Detect which cell encompasses the target text, then output its [X, Y] center coordinate. 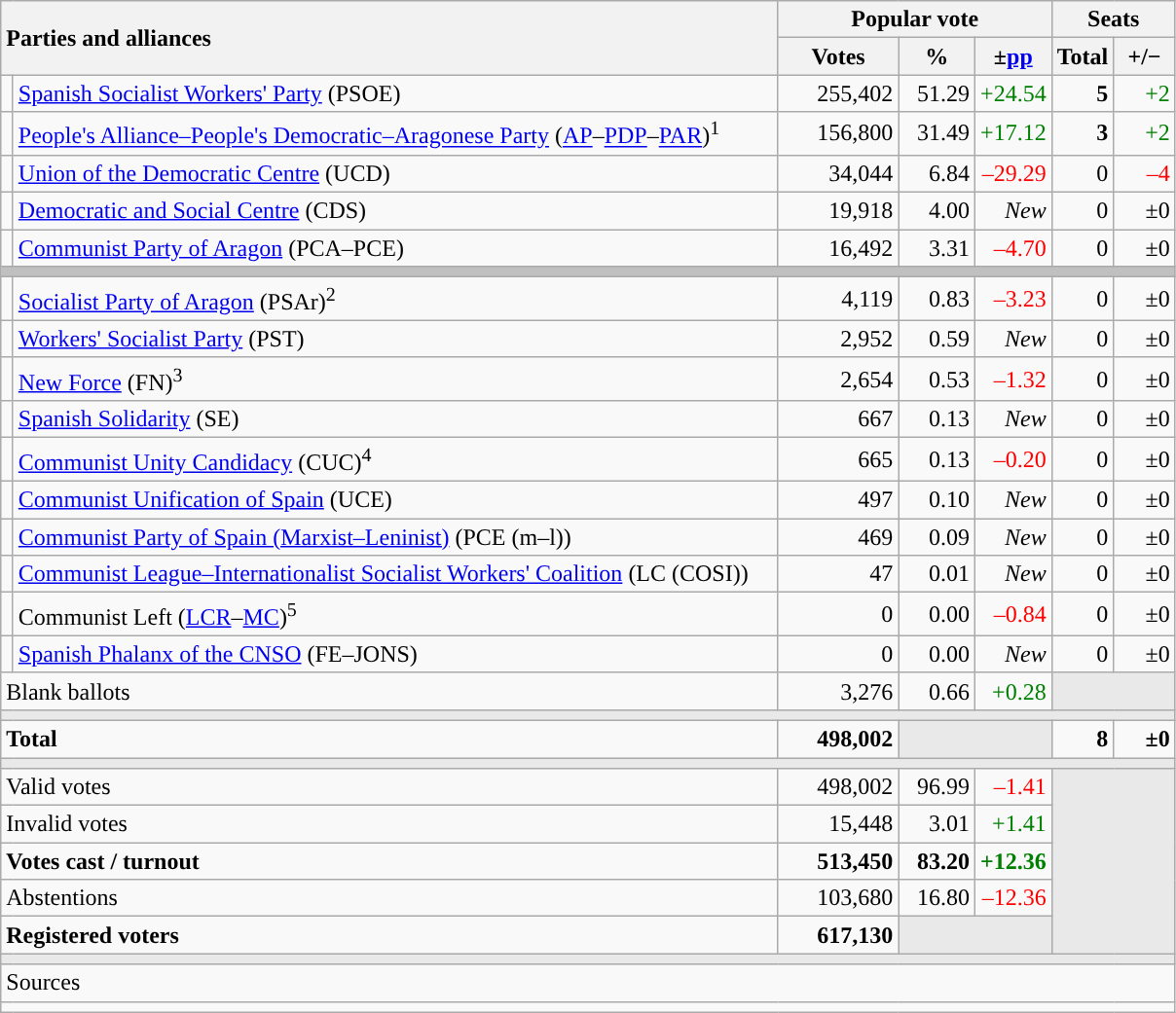
–29.29 [1012, 173]
Popular vote [915, 19]
0.66 [937, 691]
Communist League–Internationalist Socialist Workers' Coalition (LC (COSI)) [395, 574]
Votes [838, 56]
51.29 [937, 93]
Spanish Socialist Workers' Party (PSOE) [395, 93]
±pp [1012, 56]
156,800 [838, 134]
Abstentions [389, 898]
469 [838, 537]
19,918 [838, 211]
Communist Unification of Spain (UCE) [395, 500]
–12.36 [1012, 898]
–0.20 [1012, 459]
–1.32 [1012, 380]
People's Alliance–People's Democratic–Aragonese Party (AP–PDP–PAR)1 [395, 134]
3,276 [838, 691]
New Force (FN)3 [395, 380]
0.53 [937, 380]
–1.41 [1012, 787]
Democratic and Social Centre (CDS) [395, 211]
0.83 [937, 300]
0.59 [937, 339]
+24.54 [1012, 93]
% [937, 56]
3.01 [937, 824]
5 [1083, 93]
96.99 [937, 787]
665 [838, 459]
Communist Party of Spain (Marxist–Leninist) (PCE (m–l)) [395, 537]
Sources [588, 983]
–4 [1145, 173]
255,402 [838, 93]
4.00 [937, 211]
Union of the Democratic Centre (UCD) [395, 173]
Invalid votes [389, 824]
497 [838, 500]
+12.36 [1012, 861]
6.84 [937, 173]
3.31 [937, 248]
–0.84 [1012, 615]
0.10 [937, 500]
16,492 [838, 248]
Seats [1114, 19]
667 [838, 419]
103,680 [838, 898]
–4.70 [1012, 248]
Communist Unity Candidacy (CUC)4 [395, 459]
2,952 [838, 339]
0.01 [937, 574]
Votes cast / turnout [389, 861]
31.49 [937, 134]
Valid votes [389, 787]
–3.23 [1012, 300]
+0.28 [1012, 691]
513,450 [838, 861]
617,130 [838, 935]
Registered voters [389, 935]
+17.12 [1012, 134]
Spanish Phalanx of the CNSO (FE–JONS) [395, 654]
3 [1083, 134]
Socialist Party of Aragon (PSAr)2 [395, 300]
8 [1083, 739]
Workers' Socialist Party (PST) [395, 339]
+1.41 [1012, 824]
34,044 [838, 173]
15,448 [838, 824]
Communist Left (LCR–MC)5 [395, 615]
Spanish Solidarity (SE) [395, 419]
16.80 [937, 898]
0.09 [937, 537]
47 [838, 574]
Blank ballots [389, 691]
Communist Party of Aragon (PCA–PCE) [395, 248]
4,119 [838, 300]
2,654 [838, 380]
Parties and alliances [389, 38]
83.20 [937, 861]
+/− [1145, 56]
